Locate the cell with the specified text and output its [x, y] center coordinate. 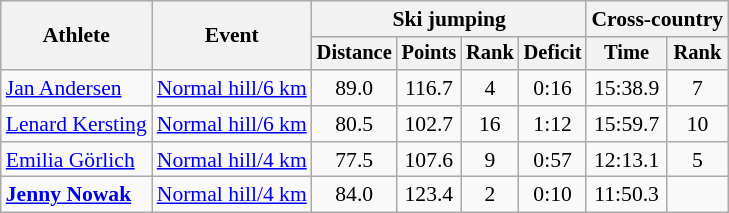
Ski jumping [450, 19]
12:13.1 [626, 160]
Emilia Görlich [76, 160]
Jenny Nowak [76, 195]
80.5 [354, 124]
Jan Andersen [76, 88]
84.0 [354, 195]
Cross-country [657, 19]
4 [490, 88]
Points [429, 54]
15:38.9 [626, 88]
0:16 [553, 88]
1:12 [553, 124]
0:57 [553, 160]
16 [490, 124]
Deficit [553, 54]
77.5 [354, 160]
11:50.3 [626, 195]
Athlete [76, 36]
102.7 [429, 124]
2 [490, 195]
Distance [354, 54]
89.0 [354, 88]
Lenard Kersting [76, 124]
5 [698, 160]
Time [626, 54]
7 [698, 88]
9 [490, 160]
123.4 [429, 195]
107.6 [429, 160]
Event [232, 36]
15:59.7 [626, 124]
10 [698, 124]
0:10 [553, 195]
116.7 [429, 88]
